Search for the cell housing the specified text and yield its (x, y) center coordinate. 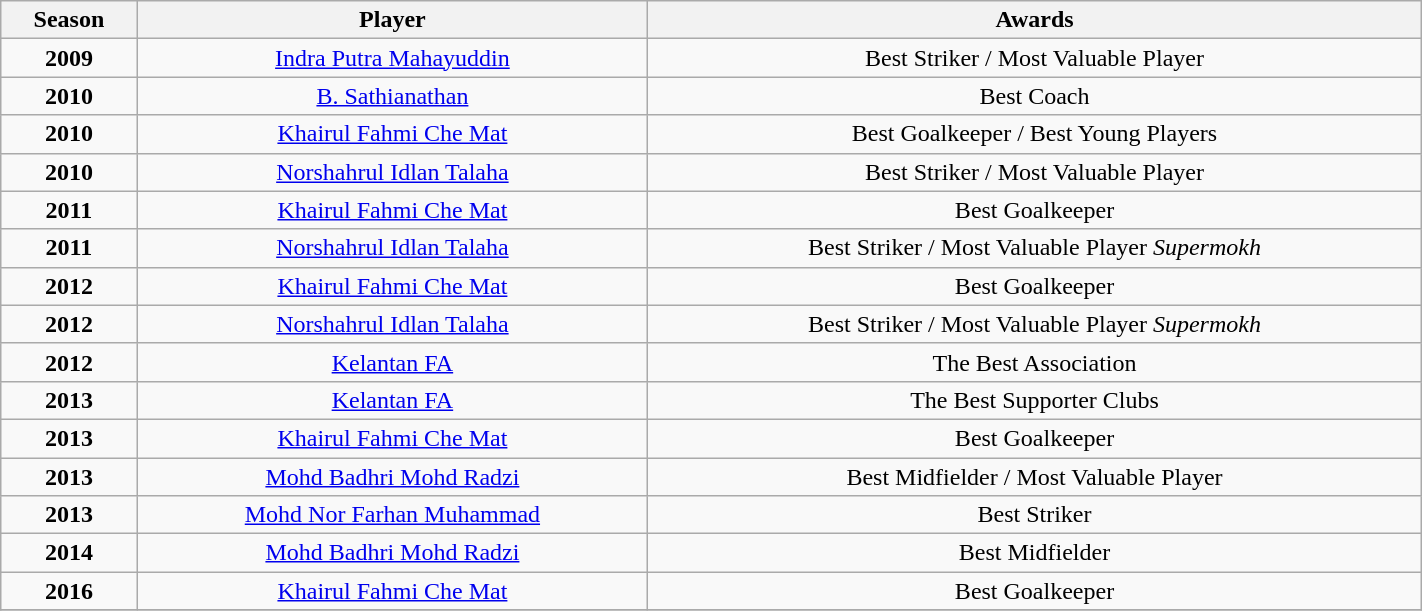
Mohd Nor Farhan Muhammad (392, 515)
Best Striker (1034, 515)
B. Sathianathan (392, 96)
2014 (69, 553)
Season (69, 20)
Best Midfielder / Most Valuable Player (1034, 477)
Awards (1034, 20)
Player (392, 20)
2009 (69, 58)
The Best Supporter Clubs (1034, 400)
Best Goalkeeper / Best Young Players (1034, 134)
Best Midfielder (1034, 553)
The Best Association (1034, 362)
2016 (69, 591)
Best Coach (1034, 96)
Indra Putra Mahayuddin (392, 58)
